Detect which cell encompasses the target text, then output its [X, Y] center coordinate. 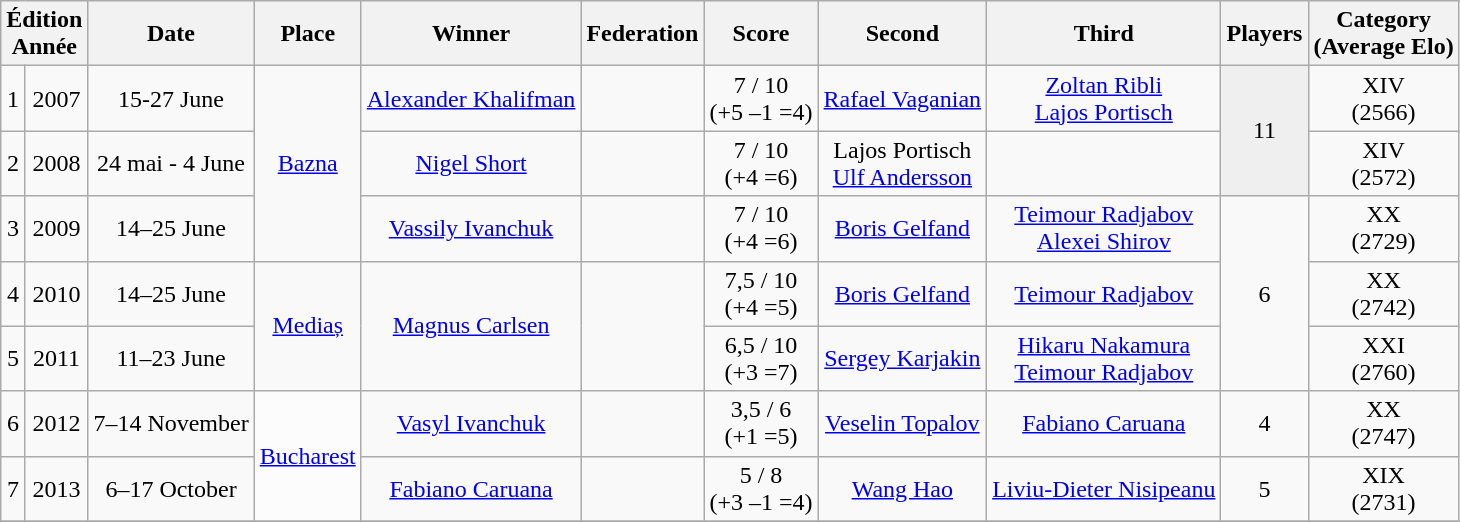
2013 [56, 488]
Score [761, 34]
Date [171, 34]
3 [13, 228]
Mediaș [308, 326]
Teimour Radjabov [1104, 294]
Lajos PortischUlf Andersson [902, 164]
1 [13, 98]
2 [13, 164]
Teimour RadjabovAlexei Shirov [1104, 228]
Federation [642, 34]
Alexander Khalifman [471, 98]
Liviu-Dieter Nisipeanu [1104, 488]
Veselin Topalov [902, 424]
11–23 June [171, 358]
2012 [56, 424]
7 / 10 (+5 –1 =4) [761, 98]
Category (Average Elo) [1384, 34]
Zoltan RibliLajos Portisch [1104, 98]
XX (2742) [1384, 294]
2008 [56, 164]
5 / 8 (+3 –1 =4) [761, 488]
2010 [56, 294]
XXI (2760) [1384, 358]
XIX (2731) [1384, 488]
Vassily Ivanchuk [471, 228]
Wang Hao [902, 488]
Winner [471, 34]
Bucharest [308, 456]
6,5 / 10 (+3 =7) [761, 358]
2011 [56, 358]
2007 [56, 98]
11 [1264, 131]
Hikaru NakamuraTeimour Radjabov [1104, 358]
XX (2729) [1384, 228]
Rafael Vaganian [902, 98]
Sergey Karjakin [902, 358]
Nigel Short [471, 164]
2009 [56, 228]
24 mai - 4 June [171, 164]
7–14 November [171, 424]
Third [1104, 34]
Players [1264, 34]
XIV (2566) [1384, 98]
Vasyl Ivanchuk [471, 424]
Second [902, 34]
3,5 / 6 (+1 =5) [761, 424]
6–17 October [171, 488]
15-27 June [171, 98]
Place [308, 34]
7,5 / 10 (+4 =5) [761, 294]
Bazna [308, 164]
XX (2747) [1384, 424]
7 [13, 488]
Magnus Carlsen [471, 326]
XIV (2572) [1384, 164]
Édition Année [44, 34]
